Search for the cell housing the specified text and yield its (X, Y) center coordinate. 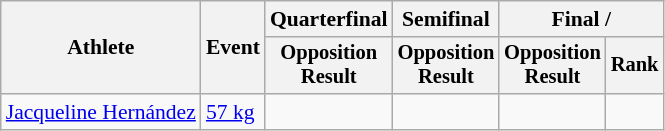
57 kg (233, 112)
Quarterfinal (329, 19)
Rank (635, 66)
Semifinal (446, 19)
Final / (581, 19)
Athlete (101, 48)
Jacqueline Hernández (101, 112)
Event (233, 48)
